Return the (x, y) coordinate for the center point of the cell that contains the specified text.  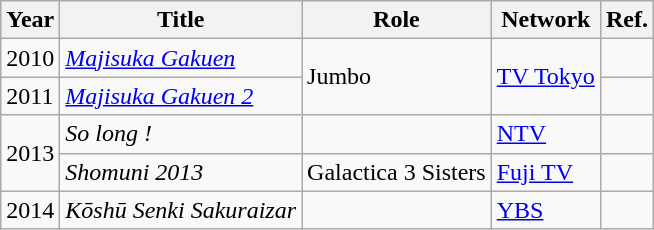
Title (181, 20)
Majisuka Gakuen (181, 58)
Network (546, 20)
Fuji TV (546, 172)
2013 (30, 153)
So long ! (181, 134)
Ref. (626, 20)
TV Tokyo (546, 77)
Role (397, 20)
Jumbo (397, 77)
Kōshū Senki Sakuraizar (181, 210)
2010 (30, 58)
NTV (546, 134)
2014 (30, 210)
Galactica 3 Sisters (397, 172)
2011 (30, 96)
Shomuni 2013 (181, 172)
Majisuka Gakuen 2 (181, 96)
YBS (546, 210)
Year (30, 20)
